Detect which cell encompasses the target text, then output its [x, y] center coordinate. 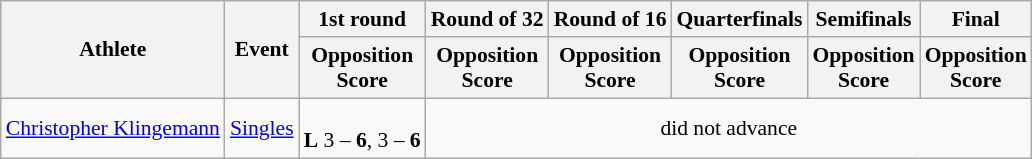
did not advance [729, 128]
Christopher Klingemann [113, 128]
Athlete [113, 50]
1st round [362, 19]
Semifinals [864, 19]
Singles [262, 128]
Round of 16 [610, 19]
Quarterfinals [739, 19]
Event [262, 50]
Final [976, 19]
Round of 32 [488, 19]
L 3 – 6, 3 – 6 [362, 128]
